Provide the [X, Y] coordinate of the cell's center where the given text is located.  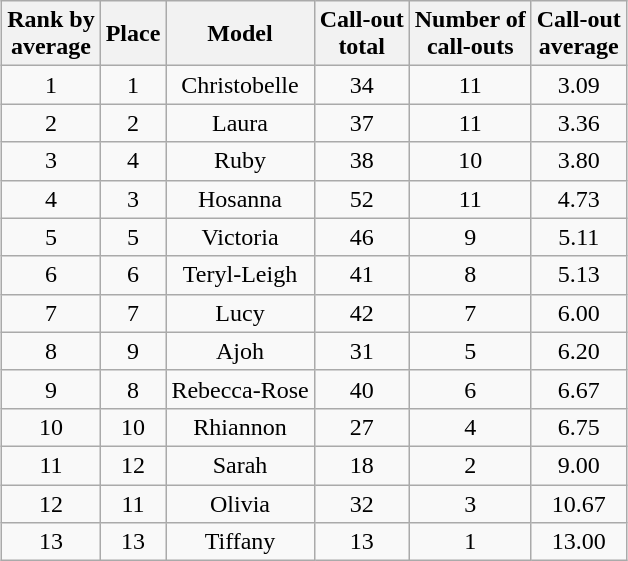
Hosanna [240, 199]
27 [362, 427]
6.20 [578, 351]
Olivia [240, 503]
46 [362, 237]
34 [362, 85]
9.00 [578, 465]
Ajoh [240, 351]
3.36 [578, 123]
6.67 [578, 389]
Rank byaverage [51, 34]
Place [133, 34]
40 [362, 389]
Christobelle [240, 85]
Victoria [240, 237]
5.11 [578, 237]
5.13 [578, 275]
42 [362, 313]
18 [362, 465]
Tiffany [240, 542]
Number ofcall-outs [470, 34]
38 [362, 161]
Call-outtotal [362, 34]
32 [362, 503]
Model [240, 34]
Rhiannon [240, 427]
31 [362, 351]
37 [362, 123]
3.09 [578, 85]
Ruby [240, 161]
13.00 [578, 542]
4.73 [578, 199]
41 [362, 275]
Lucy [240, 313]
3.80 [578, 161]
Call-outaverage [578, 34]
Sarah [240, 465]
Laura [240, 123]
Rebecca-Rose [240, 389]
Teryl-Leigh [240, 275]
52 [362, 199]
10.67 [578, 503]
6.00 [578, 313]
6.75 [578, 427]
